Pinpoint the cell where the given text exists, returning its (X, Y) midpoint coordinate. 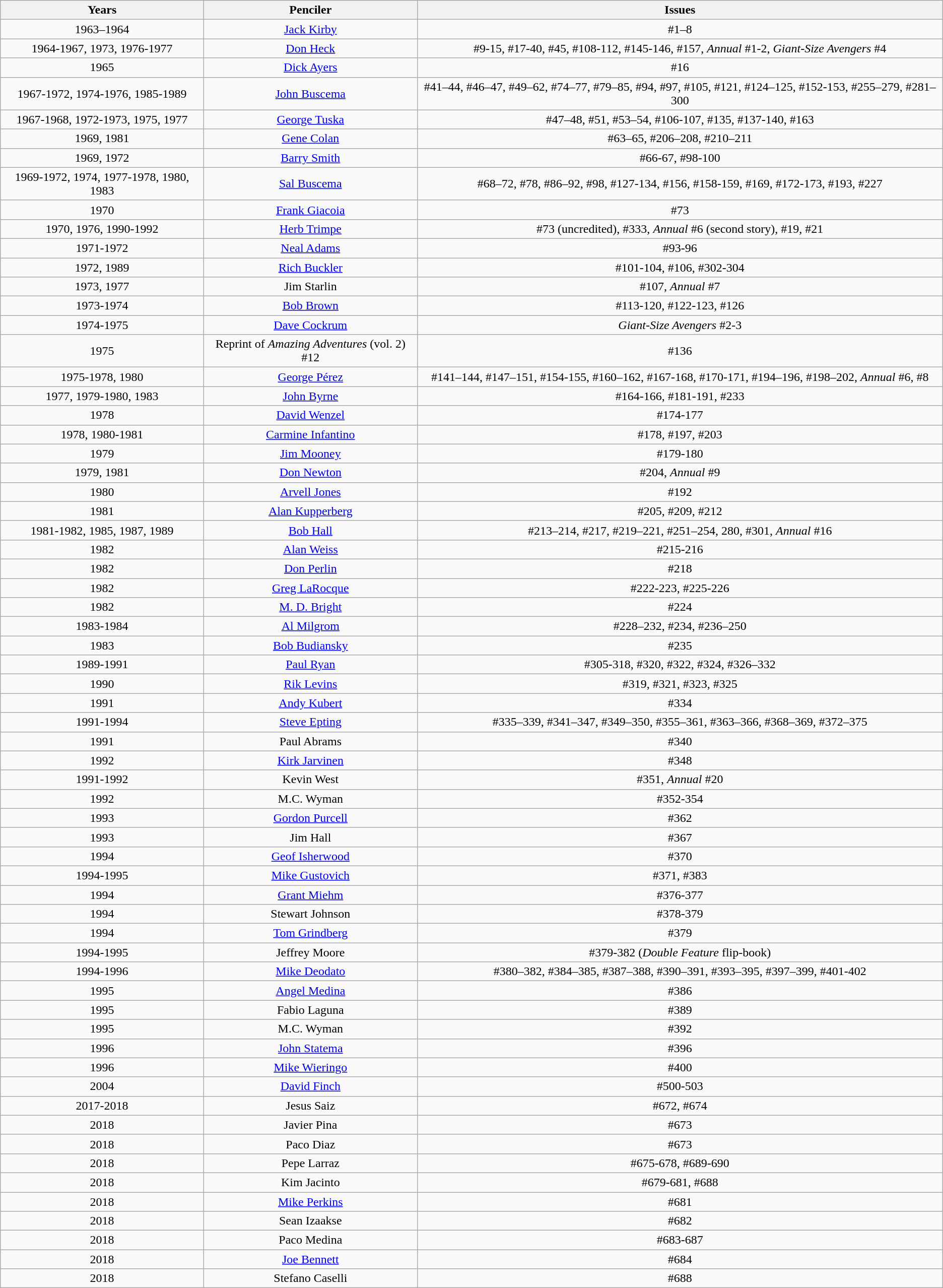
Jim Hall (310, 837)
1983 (102, 646)
#228–232, #234, #236–250 (680, 626)
#688 (680, 1278)
Don Perlin (310, 568)
Paul Abrams (310, 741)
#386 (680, 991)
1969, 1972 (102, 158)
Jack Kirby (310, 29)
Rik Levins (310, 684)
#319, #321, #323, #325 (680, 684)
Al Milgrom (310, 626)
#73 (uncredited), #333, Annual #6 (second story), #19, #21 (680, 229)
1978, 1980-1981 (102, 434)
1989-1991 (102, 665)
#380–382, #384–385, #387–388, #390–391, #393–395, #397–399, #401-402 (680, 972)
Paco Diaz (310, 1144)
1963–1964 (102, 29)
#174-177 (680, 415)
1970 (102, 210)
Joe Bennett (310, 1259)
Barry Smith (310, 158)
1990 (102, 684)
Mike Wieringo (310, 1067)
1971-1972 (102, 248)
1983-1984 (102, 626)
Gene Colan (310, 139)
1994-1996 (102, 972)
#136 (680, 351)
1972, 1989 (102, 268)
Kevin West (310, 780)
#362 (680, 818)
#9-15, #17-40, #45, #108-112, #145-146, #157, Annual #1-2, Giant-Size Avengers #4 (680, 48)
#215-216 (680, 549)
#335–339, #341–347, #349–350, #355–361, #363–366, #368–369, #372–375 (680, 722)
#370 (680, 856)
#205, #209, #212 (680, 511)
Mike Gustovich (310, 875)
1977, 1979-1980, 1983 (102, 396)
#41–44, #46–47, #49–62, #74–77, #79–85, #94, #97, #105, #121, #124–125, #152-153, #255–279, #281–300 (680, 94)
#351, Annual #20 (680, 780)
#684 (680, 1259)
Arvell Jones (310, 492)
Fabio Laguna (310, 1010)
Kim Jacinto (310, 1182)
Neal Adams (310, 248)
#334 (680, 703)
Giant-Size Avengers #2-3 (680, 325)
Bob Hall (310, 530)
Frank Giacoia (310, 210)
1981-1982, 1985, 1987, 1989 (102, 530)
#113-120, #122-123, #126 (680, 306)
Geof Isherwood (310, 856)
Bob Brown (310, 306)
1974-1975 (102, 325)
#141–144, #147–151, #154-155, #160–162, #167-168, #170-171, #194–196, #198–202, Annual #6, #8 (680, 377)
#681 (680, 1202)
Bob Budiansky (310, 646)
#101-104, #106, #302-304 (680, 268)
#378-379 (680, 914)
Pepe Larraz (310, 1163)
#218 (680, 568)
#396 (680, 1048)
#68–72, #78, #86–92, #98, #127-134, #156, #158-159, #169, #172-173, #193, #227 (680, 183)
Steve Epting (310, 722)
#16 (680, 68)
#379-382 (Double Feature flip-book) (680, 952)
Paco Medina (310, 1240)
2017-2018 (102, 1106)
1964-1967, 1973, 1976-1977 (102, 48)
John Buscema (310, 94)
#213–214, #217, #219–221, #251–254, 280, #301, Annual #16 (680, 530)
#376-377 (680, 894)
Jesus Saiz (310, 1106)
#66-67, #98-100 (680, 158)
Paul Ryan (310, 665)
1970, 1976, 1990-1992 (102, 229)
#305-318, #320, #322, #324, #326–332 (680, 665)
#47–48, #51, #53–54, #106-107, #135, #137-140, #163 (680, 119)
Jeffrey Moore (310, 952)
M. D. Bright (310, 607)
Alan Kupperberg (310, 511)
David Wenzel (310, 415)
Rich Buckler (310, 268)
2004 (102, 1086)
#392 (680, 1029)
Stefano Caselli (310, 1278)
Jim Mooney (310, 454)
#672, #674 (680, 1106)
1980 (102, 492)
1965 (102, 68)
#679-681, #688 (680, 1182)
Don Heck (310, 48)
Reprint of Amazing Adventures (vol. 2) #12 (310, 351)
#178, #197, #203 (680, 434)
John Byrne (310, 396)
#400 (680, 1067)
Penciler (310, 10)
Herb Trimpe (310, 229)
George Tuska (310, 119)
1975-1978, 1980 (102, 377)
#224 (680, 607)
#352-354 (680, 799)
Don Newton (310, 473)
Tom Grindberg (310, 933)
1979 (102, 454)
Andy Kubert (310, 703)
Carmine Infantino (310, 434)
#204, Annual #9 (680, 473)
Sean Izaakse (310, 1221)
1978 (102, 415)
#367 (680, 837)
#675-678, #689-690 (680, 1163)
1991-1992 (102, 780)
Mike Deodato (310, 972)
1967-1968, 1972-1973, 1975, 1977 (102, 119)
#107, Annual #7 (680, 287)
Dick Ayers (310, 68)
David Finch (310, 1086)
John Statema (310, 1048)
1973, 1977 (102, 287)
#222-223, #225-226 (680, 588)
1973-1974 (102, 306)
#93-96 (680, 248)
Gordon Purcell (310, 818)
Sal Buscema (310, 183)
1975 (102, 351)
#340 (680, 741)
1981 (102, 511)
#73 (680, 210)
1969-1972, 1974, 1977-1978, 1980, 1983 (102, 183)
1969, 1981 (102, 139)
Issues (680, 10)
1991-1994 (102, 722)
#500-503 (680, 1086)
Angel Medina (310, 991)
#164-166, #181-191, #233 (680, 396)
Dave Cockrum (310, 325)
#379 (680, 933)
#1–8 (680, 29)
Years (102, 10)
#235 (680, 646)
Alan Weiss (310, 549)
George Pérez (310, 377)
Mike Perkins (310, 1202)
1979, 1981 (102, 473)
Stewart Johnson (310, 914)
Grant Miehm (310, 894)
Kirk Jarvinen (310, 760)
1967-1972, 1974-1976, 1985-1989 (102, 94)
#682 (680, 1221)
#371, #383 (680, 875)
Javier Pina (310, 1125)
#179-180 (680, 454)
Jim Starlin (310, 287)
#348 (680, 760)
#63–65, #206–208, #210–211 (680, 139)
#683-687 (680, 1240)
Greg LaRocque (310, 588)
#192 (680, 492)
#389 (680, 1010)
